Capture the cell that displays the provided text and extract its (x, y) central coordinate. 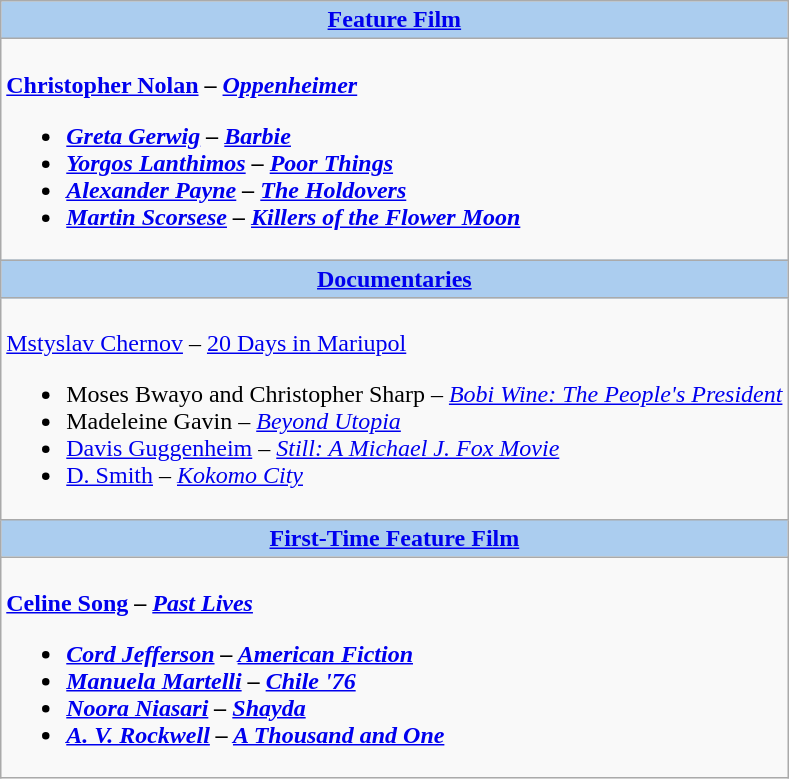
First-Time Feature Film (394, 538)
Celine Song – Past LivesCord Jefferson – American FictionManuela Martelli – Chile '76Noora Niasari – ShaydaA. V. Rockwell – A Thousand and One (394, 668)
Documentaries (394, 279)
Feature Film (394, 20)
